Capture the cell that displays the provided text and extract its (x, y) central coordinate. 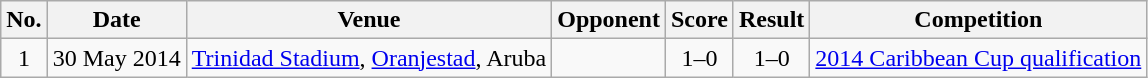
Venue (369, 20)
1 (24, 58)
30 May 2014 (116, 58)
2014 Caribbean Cup qualification (978, 58)
Result (771, 20)
Competition (978, 20)
Trinidad Stadium, Oranjestad, Aruba (369, 58)
Date (116, 20)
Score (699, 20)
No. (24, 20)
Opponent (609, 20)
